For the text-containing cell, return its midpoint in (x, y) coordinate format. 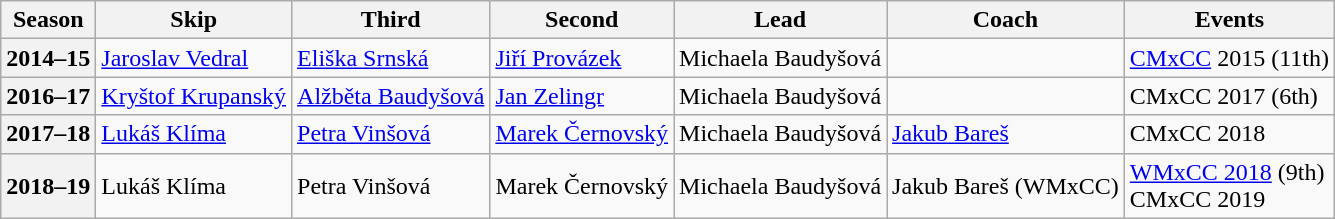
Third (391, 20)
2016–17 (48, 96)
Jaroslav Vedral (194, 58)
CMxCC 2015 (11th) (1229, 58)
Jan Zelingr (582, 96)
Skip (194, 20)
Jiří Provázek (582, 58)
2018–19 (48, 186)
Coach (1006, 20)
2017–18 (48, 134)
Eliška Srnská (391, 58)
WMxCC 2018 (9th)CMxCC 2019 (1229, 186)
Jakub Bareš (1006, 134)
Events (1229, 20)
Season (48, 20)
2014–15 (48, 58)
Jakub Bareš (WMxCC) (1006, 186)
CMxCC 2018 (1229, 134)
Kryštof Krupanský (194, 96)
CMxCC 2017 (6th) (1229, 96)
Lead (780, 20)
Alžběta Baudyšová (391, 96)
Second (582, 20)
